Return the (x, y) coordinate for the center point of the cell that contains the specified text.  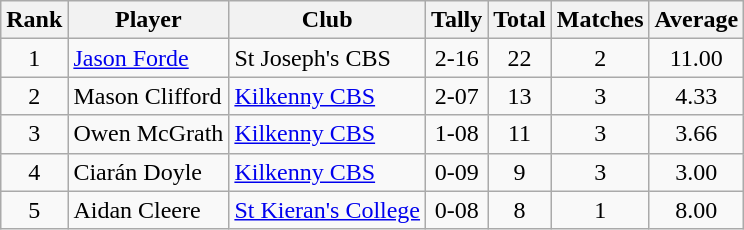
4.33 (696, 96)
Mason Clifford (148, 96)
2-16 (457, 58)
2-07 (457, 96)
22 (520, 58)
Ciarán Doyle (148, 172)
8.00 (696, 210)
11 (520, 134)
Aidan Cleere (148, 210)
1-08 (457, 134)
Player (148, 20)
0-08 (457, 210)
Club (328, 20)
9 (520, 172)
5 (34, 210)
11.00 (696, 58)
8 (520, 210)
Jason Forde (148, 58)
Average (696, 20)
Rank (34, 20)
4 (34, 172)
St Kieran's College (328, 210)
St Joseph's CBS (328, 58)
Tally (457, 20)
Total (520, 20)
Matches (600, 20)
13 (520, 96)
3.66 (696, 134)
0-09 (457, 172)
3.00 (696, 172)
Owen McGrath (148, 134)
